Return (X, Y) of the center of cell containing provided text 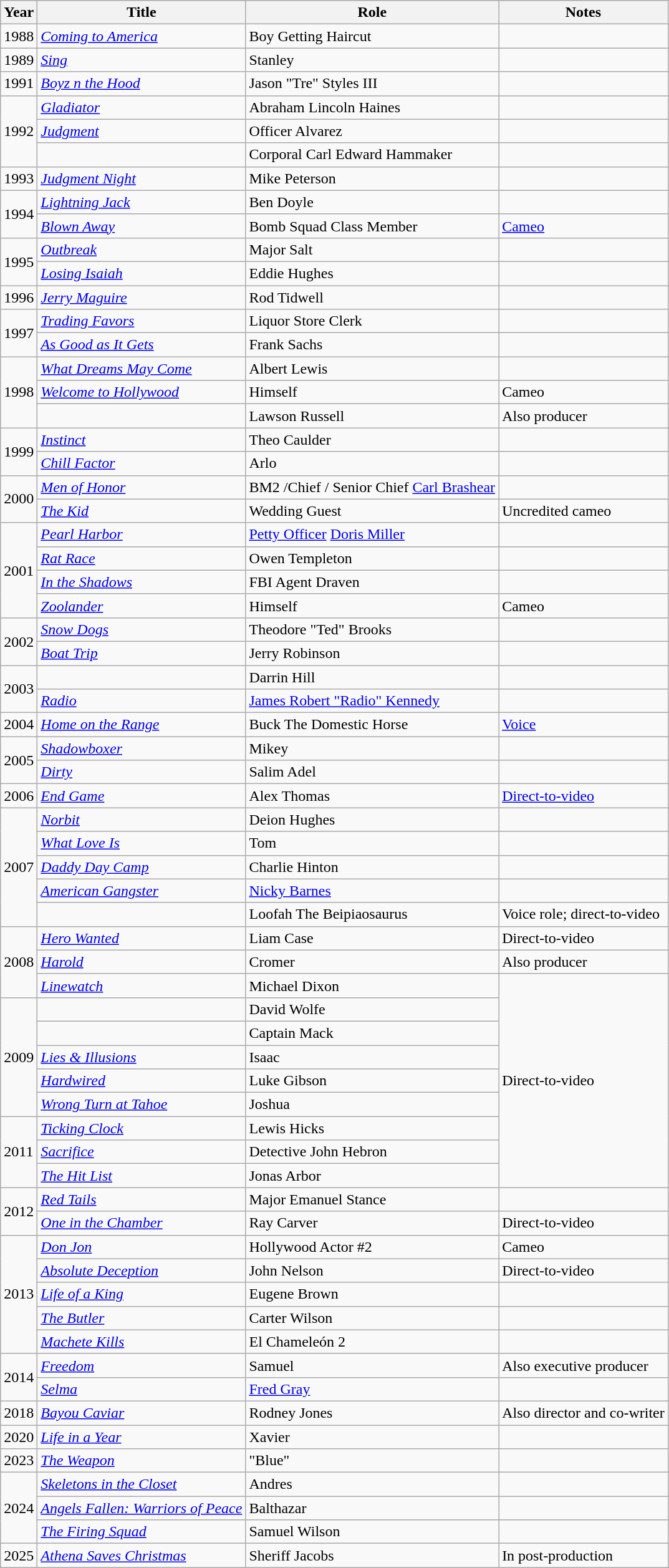
Charlie Hinton (372, 867)
Lies & Illusions (142, 1057)
End Game (142, 796)
Voice role; direct-to-video (584, 914)
Michael Dixon (372, 985)
Hollywood Actor #2 (372, 1247)
Norbit (142, 820)
The Weapon (142, 1461)
Dirty (142, 772)
Major Salt (372, 249)
Daddy Day Camp (142, 867)
Role (372, 12)
James Robert "Radio" Kennedy (372, 701)
2014 (19, 1377)
Lawson Russell (372, 416)
1999 (19, 452)
1993 (19, 178)
Voice (584, 725)
David Wolfe (372, 1009)
As Good as It Gets (142, 345)
The Kid (142, 511)
Mikey (372, 748)
Red Tails (142, 1199)
Darrin Hill (372, 677)
Sheriff Jacobs (372, 1556)
In the Shadows (142, 582)
2013 (19, 1294)
2005 (19, 760)
Boy Getting Haircut (372, 36)
Wrong Turn at Tahoe (142, 1105)
1998 (19, 392)
Bomb Squad Class Member (372, 226)
Life of a King (142, 1294)
Theo Caulder (372, 440)
1994 (19, 214)
Chill Factor (142, 463)
Coming to America (142, 36)
Rat Race (142, 558)
2011 (19, 1152)
2009 (19, 1057)
Shadowboxer (142, 748)
Freedom (142, 1365)
2024 (19, 1508)
Also director and co-writer (584, 1413)
Petty Officer Doris Miller (372, 535)
1989 (19, 60)
In post-production (584, 1556)
Absolute Deception (142, 1270)
Hero Wanted (142, 938)
Boyz n the Hood (142, 84)
Wedding Guest (372, 511)
Ticking Clock (142, 1128)
Snow Dogs (142, 629)
"Blue" (372, 1461)
Ben Doyle (372, 202)
Outbreak (142, 249)
Samuel Wilson (372, 1532)
Mike Peterson (372, 178)
Captain Mack (372, 1033)
Bayou Caviar (142, 1413)
Liquor Store Clerk (372, 321)
2020 (19, 1436)
Zoolander (142, 606)
Skeletons in the Closet (142, 1484)
Theodore "Ted" Brooks (372, 629)
American Gangster (142, 891)
Athena Saves Christmas (142, 1556)
Welcome to Hollywood (142, 392)
Eddie Hughes (372, 273)
One in the Chamber (142, 1223)
Jerry Maguire (142, 298)
Owen Templeton (372, 558)
Officer Alvarez (372, 131)
Albert Lewis (372, 369)
Machete Kills (142, 1342)
Losing Isaiah (142, 273)
Life in a Year (142, 1436)
Frank Sachs (372, 345)
Samuel (372, 1365)
FBI Agent Draven (372, 582)
Pearl Harbor (142, 535)
Stanley (372, 60)
2004 (19, 725)
Jonas Arbor (372, 1176)
Selma (142, 1389)
2000 (19, 499)
Tom (372, 843)
BM2 /Chief / Senior Chief Carl Brashear (372, 487)
Carter Wilson (372, 1318)
Cromer (372, 962)
Angels Fallen: Warriors of Peace (142, 1508)
2007 (19, 867)
Abraham Lincoln Haines (372, 107)
Jerry Robinson (372, 653)
Instinct (142, 440)
1991 (19, 84)
Title (142, 12)
Loofah The Beipiaosaurus (372, 914)
2023 (19, 1461)
El Chameleón 2 (372, 1342)
The Firing Squad (142, 1532)
What Love Is (142, 843)
Don Jon (142, 1247)
Luke Gibson (372, 1081)
Alex Thomas (372, 796)
2018 (19, 1413)
Andres (372, 1484)
Buck The Domestic Horse (372, 725)
Men of Honor (142, 487)
What Dreams May Come (142, 369)
John Nelson (372, 1270)
2003 (19, 689)
Xavier (372, 1436)
Nicky Barnes (372, 891)
Balthazar (372, 1508)
Also executive producer (584, 1365)
Blown Away (142, 226)
Judgment Night (142, 178)
Arlo (372, 463)
Notes (584, 12)
Isaac (372, 1057)
2006 (19, 796)
Corporal Carl Edward Hammaker (372, 155)
2025 (19, 1556)
Uncredited cameo (584, 511)
Gladiator (142, 107)
Salim Adel (372, 772)
Lewis Hicks (372, 1128)
Harold (142, 962)
Year (19, 12)
1995 (19, 261)
Trading Favors (142, 321)
Jason "Tre" Styles III (372, 84)
2001 (19, 570)
Detective John Hebron (372, 1152)
The Butler (142, 1318)
Rodney Jones (372, 1413)
The Hit List (142, 1176)
Boat Trip (142, 653)
1992 (19, 131)
Sacrifice (142, 1152)
Ray Carver (372, 1223)
Deion Hughes (372, 820)
Judgment (142, 131)
Lightning Jack (142, 202)
Home on the Range (142, 725)
2002 (19, 641)
Sing (142, 60)
Joshua (372, 1105)
2008 (19, 962)
1997 (19, 333)
1996 (19, 298)
Eugene Brown (372, 1294)
Hardwired (142, 1081)
Linewatch (142, 985)
Rod Tidwell (372, 298)
2012 (19, 1211)
Liam Case (372, 938)
Radio (142, 701)
Major Emanuel Stance (372, 1199)
1988 (19, 36)
Fred Gray (372, 1389)
